Scan for the cell matching the given text and deliver its (x, y) coordinate at center. 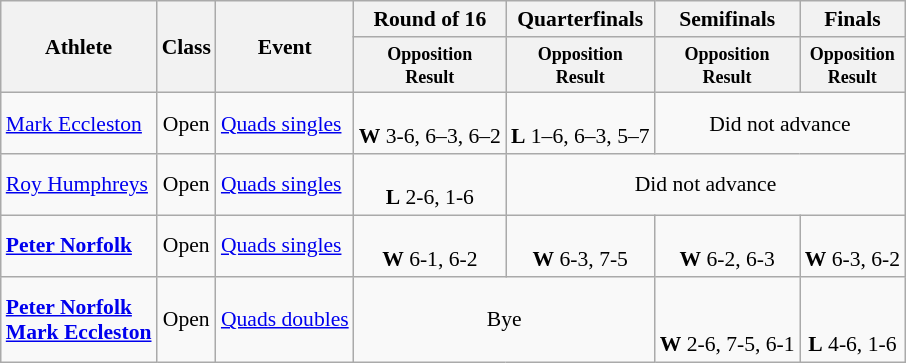
W 6-1, 6-2 (430, 246)
Semifinals (728, 19)
L 1–6, 6–3, 5–7 (580, 124)
W 6-2, 6-3 (728, 246)
Quads doubles (285, 320)
Peter Norfolk Mark Eccleston (79, 320)
W 6-3, 6-2 (852, 246)
W 6-3, 7-5 (580, 246)
Class (186, 47)
L 2-6, 1-6 (430, 184)
Athlete (79, 47)
L 4-6, 1-6 (852, 320)
Event (285, 47)
W 2-6, 7-5, 6-1 (728, 320)
Finals (852, 19)
Mark Eccleston (79, 124)
Bye (504, 320)
W 3-6, 6–3, 6–2 (430, 124)
Peter Norfolk (79, 246)
Round of 16 (430, 19)
Roy Humphreys (79, 184)
Quarterfinals (580, 19)
